Search for the cell housing the specified text and yield its (x, y) center coordinate. 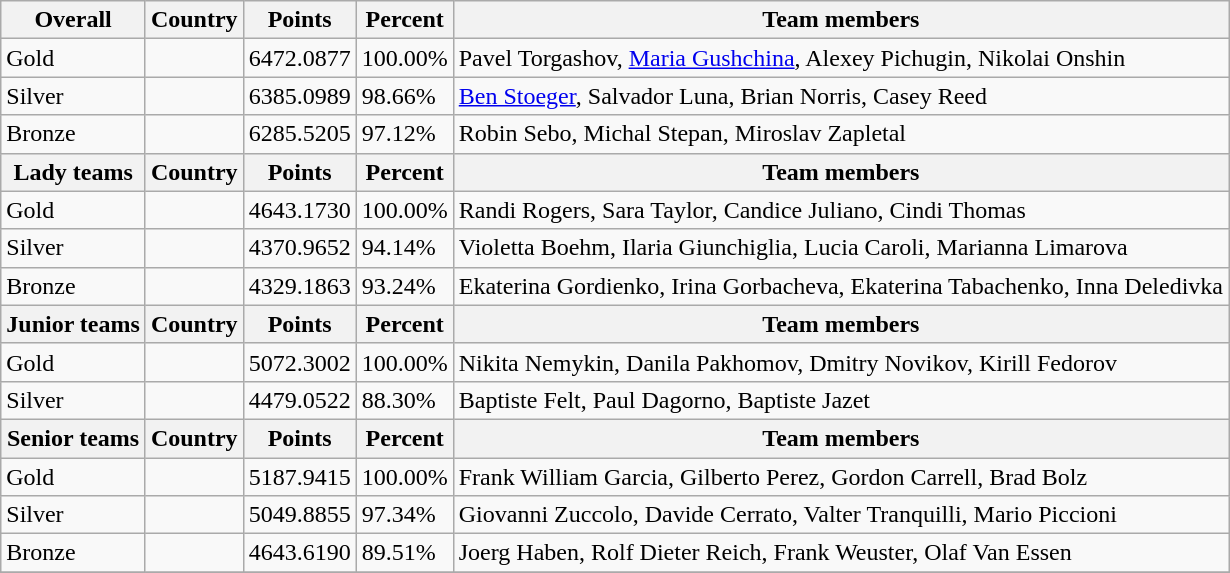
93.24% (404, 286)
97.12% (404, 134)
5049.8855 (300, 515)
Baptiste Felt, Paul Dagorno, Baptiste Jazet (840, 400)
4479.0522 (300, 400)
6285.5205 (300, 134)
Randi Rogers, Sara Taylor, Candice Juliano, Cindi Thomas (840, 210)
89.51% (404, 553)
Giovanni Zuccolo, Davide Cerrato, Valter Tranquilli, Mario Piccioni (840, 515)
Frank William Garcia, Gilberto Perez, Gordon Carrell, Brad Bolz (840, 477)
97.34% (404, 515)
Junior teams (74, 324)
Senior teams (74, 438)
5187.9415 (300, 477)
4370.9652 (300, 248)
Nikita Nemykin, Danila Pakhomov, Dmitry Novikov, Kirill Fedorov (840, 362)
6472.0877 (300, 58)
Violetta Boehm, Ilaria Giunchiglia, Lucia Caroli, Marianna Limarova (840, 248)
5072.3002 (300, 362)
Robin Sebo, Michal Stepan, Miroslav Zapletal (840, 134)
Ekaterina Gordienko, Irina Gorbacheva, Ekaterina Tabachenko, Inna Deledivka (840, 286)
Joerg Haben, Rolf Dieter Reich, Frank Weuster, Olaf Van Essen (840, 553)
Overall (74, 20)
Lady teams (74, 172)
Ben Stoeger, Salvador Luna, Brian Norris, Casey Reed (840, 96)
88.30% (404, 400)
6385.0989 (300, 96)
98.66% (404, 96)
4643.1730 (300, 210)
4329.1863 (300, 286)
Pavel Torgashov, Maria Gushchina, Alexey Pichugin, Nikolai Onshin (840, 58)
4643.6190 (300, 553)
94.14% (404, 248)
